Find where the given text appears and provide that cell's center as [X, Y] coordinate. 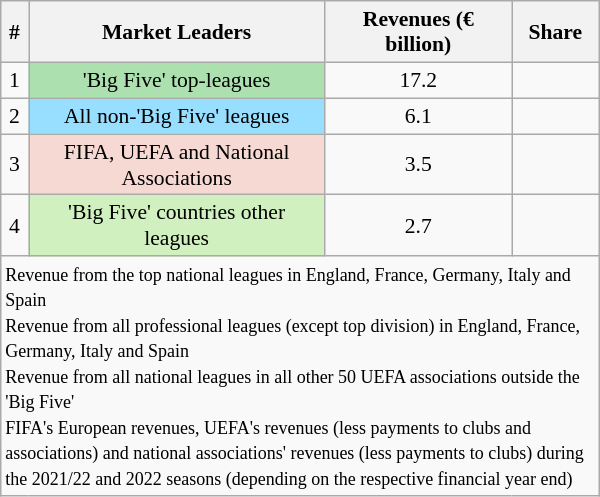
Revenues (€ billion) [418, 32]
FIFA, UEFA and National Associations [177, 164]
# [14, 32]
'Big Five' countries other leagues [177, 226]
'Big Five' top-leagues [177, 80]
2 [14, 116]
Share [556, 32]
6.1 [418, 116]
1 [14, 80]
2.7 [418, 226]
All non-'Big Five' leagues [177, 116]
Market Leaders [177, 32]
3.5 [418, 164]
3 [14, 164]
17.2 [418, 80]
4 [14, 226]
